Provide the (X, Y) coordinate of the cell's center where the given text is located.  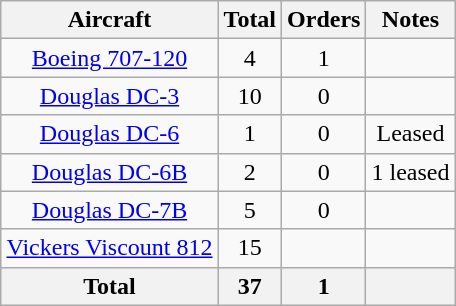
Douglas DC-3 (110, 96)
Douglas DC-6B (110, 172)
15 (250, 248)
Notes (410, 20)
10 (250, 96)
37 (250, 286)
Boeing 707-120 (110, 58)
Aircraft (110, 20)
2 (250, 172)
Douglas DC-7B (110, 210)
Douglas DC-6 (110, 134)
1 leased (410, 172)
Orders (324, 20)
Vickers Viscount 812 (110, 248)
Leased (410, 134)
4 (250, 58)
5 (250, 210)
